Find where the given text appears and provide that cell's center as (x, y) coordinate. 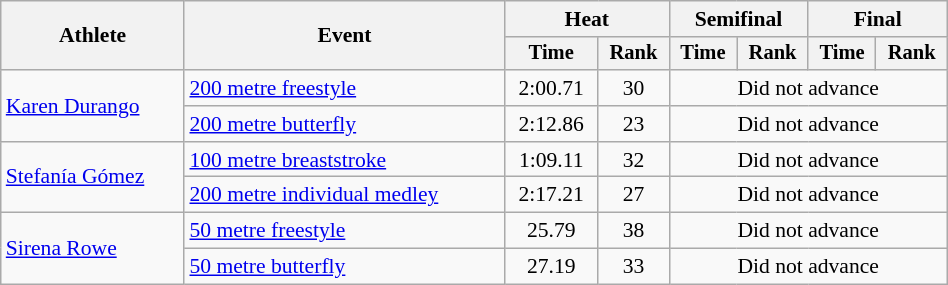
50 metre butterfly (344, 267)
2:12.86 (552, 124)
Heat (588, 19)
27 (634, 195)
100 metre breaststroke (344, 160)
30 (634, 88)
200 metre individual medley (344, 195)
Stefanía Gómez (93, 178)
27.19 (552, 267)
Sirena Rowe (93, 248)
25.79 (552, 231)
Karen Durango (93, 106)
Athlete (93, 36)
2:00.71 (552, 88)
200 metre freestyle (344, 88)
38 (634, 231)
50 metre freestyle (344, 231)
Event (344, 36)
32 (634, 160)
Final (878, 19)
2:17.21 (552, 195)
23 (634, 124)
200 metre butterfly (344, 124)
33 (634, 267)
1:09.11 (552, 160)
Semifinal (738, 19)
